Identify which cell holds the provided text, then report its [X, Y] central coordinate. 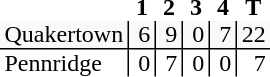
22 [253, 35]
Pennridge [64, 63]
Quakertown [64, 35]
6 [142, 35]
9 [168, 35]
